For the text-containing cell, return its midpoint in (x, y) coordinate format. 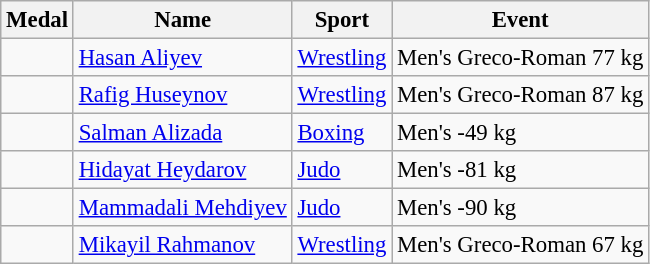
Men's -49 kg (520, 133)
Men's Greco-Roman 77 kg (520, 58)
Name (182, 20)
Hidayat Heydarov (182, 170)
Men's -90 kg (520, 208)
Mikayil Rahmanov (182, 245)
Hasan Aliyev (182, 58)
Men's -81 kg (520, 170)
Salman Alizada (182, 133)
Sport (342, 20)
Mammadali Mehdiyev (182, 208)
Event (520, 20)
Men's Greco-Roman 87 kg (520, 95)
Men's Greco-Roman 67 kg (520, 245)
Rafig Huseynov (182, 95)
Medal (38, 20)
Boxing (342, 133)
